Scan for the cell matching the given text and deliver its [X, Y] coordinate at center. 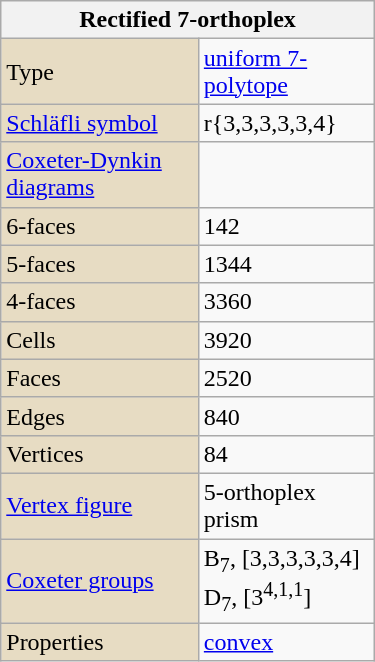
Cells [100, 340]
Edges [100, 416]
6-faces [100, 226]
840 [286, 416]
Rectified 7-orthoplex [188, 20]
1344 [286, 264]
Properties [100, 642]
Coxeter groups [100, 580]
convex [286, 642]
84 [286, 454]
Type [100, 72]
uniform 7-polytope [286, 72]
142 [286, 226]
Vertices [100, 454]
Faces [100, 378]
Coxeter-Dynkin diagrams [100, 174]
4-faces [100, 302]
3920 [286, 340]
3360 [286, 302]
Schläfli symbol [100, 123]
Vertex figure [100, 506]
2520 [286, 378]
r{3,3,3,3,3,4} [286, 123]
B7, [3,3,3,3,3,4]D7, [34,1,1] [286, 580]
5-faces [100, 264]
5-orthoplex prism [286, 506]
